Provide the [X, Y] coordinate of the cell's center where the given text is located.  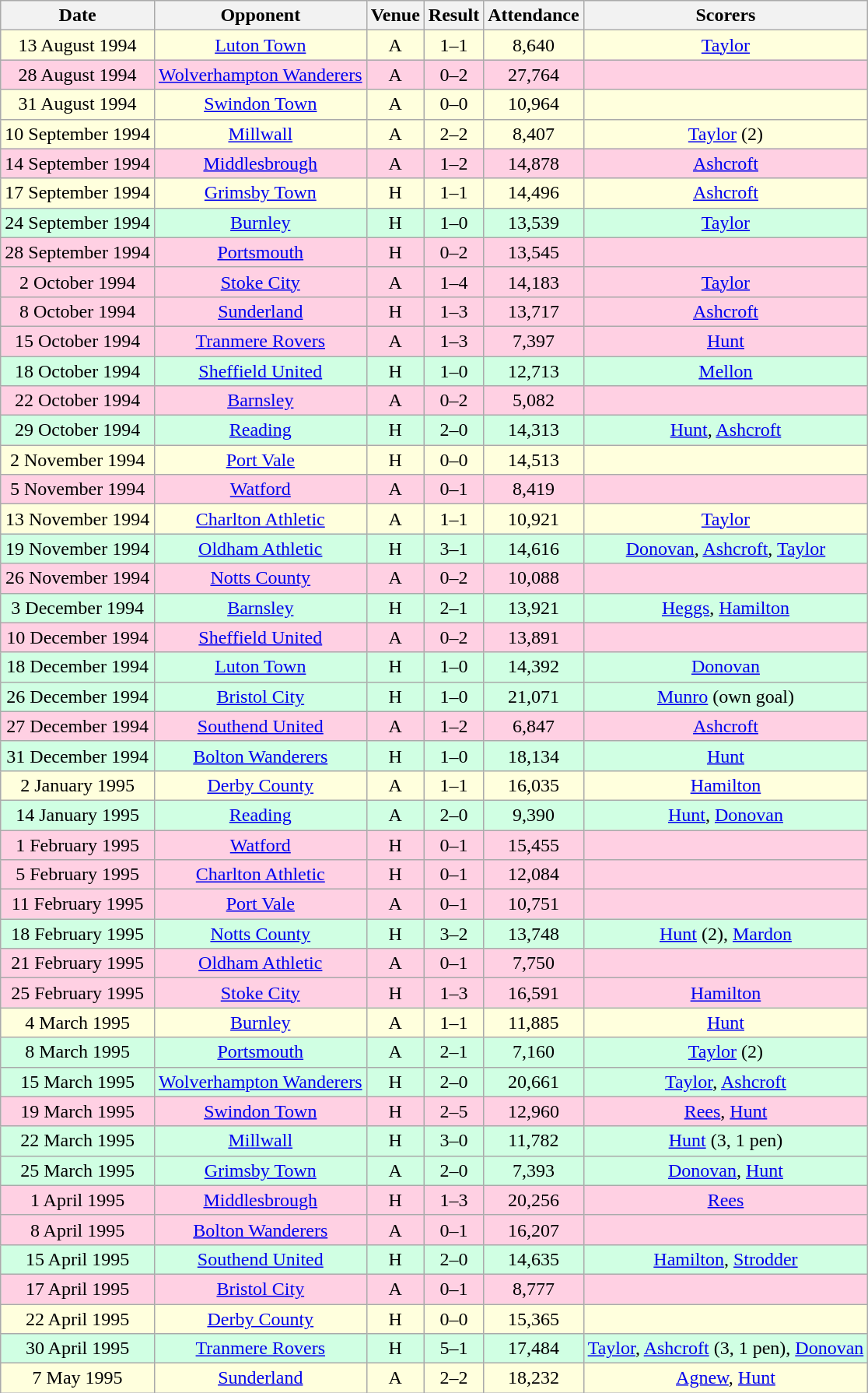
7,160 [534, 1052]
3–0 [453, 1141]
21 February 1995 [78, 963]
16,207 [534, 1230]
14,496 [534, 193]
1 February 1995 [78, 844]
17 September 1994 [78, 193]
15,365 [534, 1319]
13 November 1994 [78, 519]
Venue [395, 16]
10,751 [534, 904]
13,539 [534, 223]
8,640 [534, 45]
6,847 [534, 726]
12,960 [534, 1111]
22 April 1995 [78, 1319]
13,921 [534, 608]
18,134 [534, 756]
Date [78, 16]
7,393 [534, 1170]
9,390 [534, 815]
24 September 1994 [78, 223]
2 October 1994 [78, 282]
11,782 [534, 1141]
8 March 1995 [78, 1052]
14,635 [534, 1259]
3 December 1994 [78, 608]
3–2 [453, 934]
18,232 [534, 1378]
7,750 [534, 963]
4 March 1995 [78, 1023]
10,921 [534, 519]
10,964 [534, 104]
Donovan [726, 667]
22 March 1995 [78, 1141]
20,256 [534, 1200]
16,591 [534, 993]
Hamilton, Strodder [726, 1259]
Rees, Hunt [726, 1111]
8 April 1995 [78, 1230]
11 February 1995 [78, 904]
30 April 1995 [78, 1349]
18 December 1994 [78, 667]
18 February 1995 [78, 934]
5,082 [534, 401]
Donovan, Ashcroft, Taylor [726, 549]
19 November 1994 [78, 549]
25 February 1995 [78, 993]
Mellon [726, 371]
Opponent [260, 16]
12,713 [534, 371]
7,397 [534, 341]
5 February 1995 [78, 875]
13,891 [534, 637]
8 October 1994 [78, 311]
Munro (own goal) [726, 696]
Agnew, Hunt [726, 1378]
2 January 1995 [78, 785]
14,878 [534, 163]
Heggs, Hamilton [726, 608]
27,764 [534, 75]
Rees [726, 1200]
17,484 [534, 1349]
Hunt (2), Mardon [726, 934]
14,616 [534, 549]
Scorers [726, 16]
2 November 1994 [78, 460]
1–4 [453, 282]
15,455 [534, 844]
Hunt, Ashcroft [726, 430]
25 March 1995 [78, 1170]
8,407 [534, 134]
17 April 1995 [78, 1289]
Attendance [534, 16]
27 December 1994 [78, 726]
14,513 [534, 460]
3–1 [453, 549]
10 December 1994 [78, 637]
15 March 1995 [78, 1082]
16,035 [534, 785]
2–5 [453, 1111]
15 April 1995 [78, 1259]
21,071 [534, 696]
Donovan, Hunt [726, 1170]
13 August 1994 [78, 45]
20,661 [534, 1082]
Taylor, Ashcroft [726, 1082]
13,717 [534, 311]
5–1 [453, 1349]
7 May 1995 [78, 1378]
10,088 [534, 578]
10 September 1994 [78, 134]
26 November 1994 [78, 578]
19 March 1995 [78, 1111]
Result [453, 16]
14 September 1994 [78, 163]
28 August 1994 [78, 75]
14,313 [534, 430]
8,419 [534, 489]
31 December 1994 [78, 756]
12,084 [534, 875]
13,748 [534, 934]
15 October 1994 [78, 341]
14,392 [534, 667]
22 October 1994 [78, 401]
29 October 1994 [78, 430]
18 October 1994 [78, 371]
1 April 1995 [78, 1200]
Hunt (3, 1 pen) [726, 1141]
14 January 1995 [78, 815]
28 September 1994 [78, 252]
13,545 [534, 252]
14,183 [534, 282]
Taylor, Ashcroft (3, 1 pen), Donovan [726, 1349]
8,777 [534, 1289]
Hunt, Donovan [726, 815]
11,885 [534, 1023]
26 December 1994 [78, 696]
31 August 1994 [78, 104]
5 November 1994 [78, 489]
